Return [X, Y] of the center of cell containing provided text 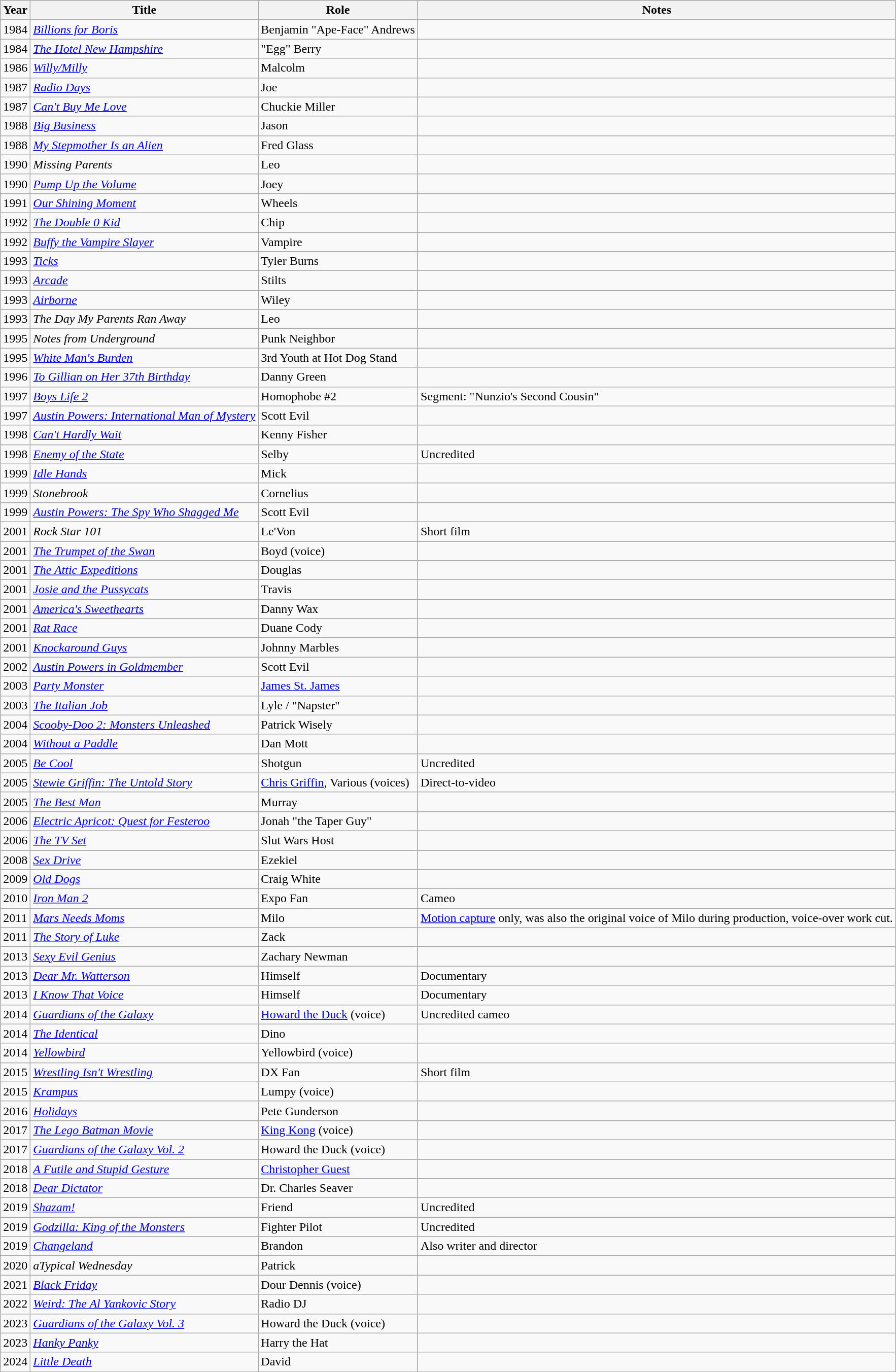
Shazam! [144, 1208]
Cameo [657, 899]
Title [144, 10]
2020 [15, 1265]
Uncredited cameo [657, 1014]
Ticks [144, 261]
David [338, 1362]
Knockaround Guys [144, 647]
King Kong (voice) [338, 1130]
Mars Needs Moms [144, 918]
I Know That Voice [144, 995]
2002 [15, 667]
Ezekiel [338, 860]
The Trumpet of the Swan [144, 551]
Johnny Marbles [338, 647]
Jonah "the Taper Guy" [338, 821]
Danny Wax [338, 609]
Zachary Newman [338, 956]
Dear Dictator [144, 1188]
Cornelius [338, 493]
Party Monster [144, 686]
Weird: The Al Yankovic Story [144, 1304]
Jason [338, 126]
Dour Dennis (voice) [338, 1285]
Boys Life 2 [144, 396]
Guardians of the Galaxy Vol. 2 [144, 1149]
Milo [338, 918]
Stilts [338, 281]
"Egg" Berry [338, 49]
Notes [657, 10]
1991 [15, 203]
Godzilla: King of the Monsters [144, 1227]
Punk Neighbor [338, 338]
Radio Days [144, 87]
Dan Mott [338, 744]
Little Death [144, 1362]
Stonebrook [144, 493]
Yellowbird (voice) [338, 1053]
Yellowbird [144, 1053]
The Italian Job [144, 705]
Iron Man 2 [144, 899]
Christopher Guest [338, 1169]
Be Cool [144, 763]
2016 [15, 1111]
Rock Star 101 [144, 531]
Lumpy (voice) [338, 1091]
2008 [15, 860]
Stewie Griffin: The Untold Story [144, 782]
Joey [338, 184]
The Hotel New Hampshire [144, 49]
Rat Race [144, 628]
The TV Set [144, 840]
Homophobe #2 [338, 396]
The Story of Luke [144, 937]
Josie and the Pussycats [144, 590]
Chip [338, 222]
Friend [338, 1208]
Expo Fan [338, 899]
Airborne [144, 300]
DX Fan [338, 1072]
Motion capture only, was also the original voice of Milo during production, voice-over work cut. [657, 918]
Dear Mr. Watterson [144, 976]
Also writer and director [657, 1246]
Electric Apricot: Quest for Festeroo [144, 821]
Radio DJ [338, 1304]
The Attic Expeditions [144, 570]
Big Business [144, 126]
2010 [15, 899]
Arcade [144, 281]
Chris Griffin, Various (voices) [338, 782]
2009 [15, 879]
2022 [15, 1304]
The Lego Batman Movie [144, 1130]
Dr. Charles Seaver [338, 1188]
Wheels [338, 203]
Shotgun [338, 763]
Direct-to-video [657, 782]
Douglas [338, 570]
The Day My Parents Ran Away [144, 319]
Guardians of the Galaxy Vol. 3 [144, 1323]
Old Dogs [144, 879]
Brandon [338, 1246]
Austin Powers: The Spy Who Shagged Me [144, 512]
Sex Drive [144, 860]
Austin Powers in Goldmember [144, 667]
Role [338, 10]
Missing Parents [144, 164]
Pete Gunderson [338, 1111]
Benjamin "Ape-Face" Andrews [338, 29]
Duane Cody [338, 628]
Idle Hands [144, 473]
Lyle / "Napster" [338, 705]
Wrestling Isn't Wrestling [144, 1072]
Chuckie Miller [338, 107]
3rd Youth at Hot Dog Stand [338, 358]
2024 [15, 1362]
Craig White [338, 879]
Wiley [338, 300]
White Man's Burden [144, 358]
Pump Up the Volume [144, 184]
Enemy of the State [144, 454]
Billions for Boris [144, 29]
A Futile and Stupid Gesture [144, 1169]
My Stepmother Is an Alien [144, 145]
Harry the Hat [338, 1343]
Danny Green [338, 377]
Kenny Fisher [338, 435]
Can't Hardly Wait [144, 435]
Travis [338, 590]
Changeland [144, 1246]
Without a Paddle [144, 744]
The Double 0 Kid [144, 222]
Fighter Pilot [338, 1227]
America's Sweethearts [144, 609]
Murray [338, 802]
Le'Von [338, 531]
2021 [15, 1285]
Scooby-Doo 2: Monsters Unleashed [144, 725]
Malcolm [338, 68]
Buffy the Vampire Slayer [144, 242]
Boyd (voice) [338, 551]
Krampus [144, 1091]
Black Friday [144, 1285]
Patrick [338, 1265]
Year [15, 10]
Vampire [338, 242]
Zack [338, 937]
Notes from Underground [144, 338]
1986 [15, 68]
Willy/Milly [144, 68]
Hanky Panky [144, 1343]
Patrick Wisely [338, 725]
Selby [338, 454]
The Identical [144, 1034]
Joe [338, 87]
Holidays [144, 1111]
To Gillian on Her 37th Birthday [144, 377]
Fred Glass [338, 145]
Mick [338, 473]
Our Shining Moment [144, 203]
Segment: "Nunzio's Second Cousin" [657, 396]
Dino [338, 1034]
The Best Man [144, 802]
Austin Powers: International Man of Mystery [144, 416]
aTypical Wednesday [144, 1265]
Can't Buy Me Love [144, 107]
1996 [15, 377]
Sexy Evil Genius [144, 956]
Guardians of the Galaxy [144, 1014]
Slut Wars Host [338, 840]
James St. James [338, 686]
Tyler Burns [338, 261]
